Determine the [x, y] coordinate at the center of the cell enclosing the given text.  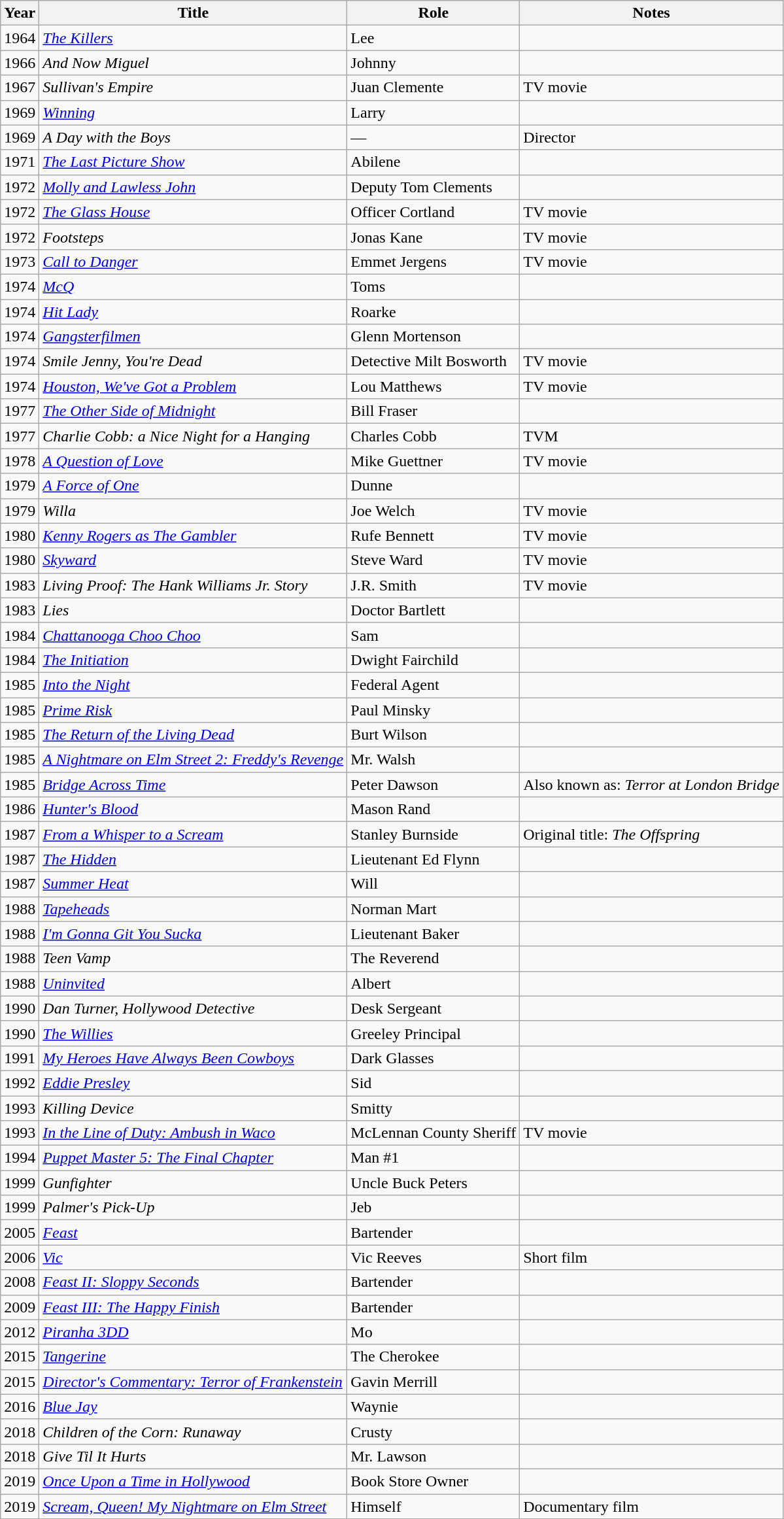
2006 [20, 1257]
The Hidden [194, 859]
Feast III: The Happy Finish [194, 1307]
Himself [434, 1506]
Molly and Lawless John [194, 187]
Original title: The Offspring [651, 834]
Joe Welch [434, 511]
Mr. Walsh [434, 760]
Greeley Principal [434, 1033]
1964 [20, 38]
Role [434, 13]
Tapeheads [194, 909]
Toms [434, 286]
Rufe Bennett [434, 536]
Dan Turner, Hollywood Detective [194, 1008]
Charles Cobb [434, 436]
Hit Lady [194, 312]
Give Til It Hurts [194, 1456]
Footsteps [194, 237]
1986 [20, 810]
Children of the Corn: Runaway [194, 1431]
J.R. Smith [434, 585]
I'm Gonna Git You Sucka [194, 934]
Sid [434, 1083]
2008 [20, 1282]
Year [20, 13]
A Day with the Boys [194, 137]
Officer Cortland [434, 212]
Larry [434, 112]
Johnny [434, 63]
Blue Jay [194, 1407]
Also known as: Terror at London Bridge [651, 785]
The Initiation [194, 660]
Short film [651, 1257]
— [434, 137]
Director [651, 137]
Charlie Cobb: a Nice Night for a Hanging [194, 436]
And Now Miguel [194, 63]
My Heroes Have Always Been Cowboys [194, 1058]
Dark Glasses [434, 1058]
Lee [434, 38]
McQ [194, 286]
A Question of Love [194, 461]
Uninvited [194, 983]
Uncle Buck Peters [434, 1183]
Jeb [434, 1208]
2005 [20, 1233]
1994 [20, 1158]
Federal Agent [434, 685]
Lieutenant Ed Flynn [434, 859]
Hunter's Blood [194, 810]
Houston, We've Got a Problem [194, 386]
2012 [20, 1332]
Lieutenant Baker [434, 934]
Feast II: Sloppy Seconds [194, 1282]
Eddie Presley [194, 1083]
Into the Night [194, 685]
Emmet Jergens [434, 262]
Skyward [194, 560]
Teen Vamp [194, 959]
Feast [194, 1233]
The Reverend [434, 959]
Man #1 [434, 1158]
1967 [20, 88]
Notes [651, 13]
Stanley Burnside [434, 834]
Piranha 3DD [194, 1332]
Killing Device [194, 1108]
The Last Picture Show [194, 162]
1971 [20, 162]
Gavin Merrill [434, 1382]
Willa [194, 511]
The Willies [194, 1033]
Dwight Fairchild [434, 660]
Peter Dawson [434, 785]
Steve Ward [434, 560]
Waynie [434, 1407]
Detective Milt Bosworth [434, 362]
Mr. Lawson [434, 1456]
The Glass House [194, 212]
The Other Side of Midnight [194, 411]
Juan Clemente [434, 88]
Summer Heat [194, 884]
Gunfighter [194, 1183]
Palmer's Pick-Up [194, 1208]
Documentary film [651, 1506]
Crusty [434, 1431]
Winning [194, 112]
Sullivan's Empire [194, 88]
Gangsterfilmen [194, 337]
Puppet Master 5: The Final Chapter [194, 1158]
1991 [20, 1058]
1978 [20, 461]
Vic [194, 1257]
Albert [434, 983]
2016 [20, 1407]
A Force of One [194, 486]
Paul Minsky [434, 709]
In the Line of Duty: Ambush in Waco [194, 1133]
Tangerine [194, 1357]
Lou Matthews [434, 386]
The Return of the Living Dead [194, 735]
The Cherokee [434, 1357]
Lies [194, 610]
1992 [20, 1083]
McLennan County Sheriff [434, 1133]
Mo [434, 1332]
The Killers [194, 38]
TVM [651, 436]
Burt Wilson [434, 735]
2009 [20, 1307]
1973 [20, 262]
Deputy Tom Clements [434, 187]
Vic Reeves [434, 1257]
Prime Risk [194, 709]
Will [434, 884]
Living Proof: The Hank Williams Jr. Story [194, 585]
Bill Fraser [434, 411]
Bridge Across Time [194, 785]
Scream, Queen! My Nightmare on Elm Street [194, 1506]
Abilene [434, 162]
Glenn Mortenson [434, 337]
Mason Rand [434, 810]
From a Whisper to a Scream [194, 834]
Chattanooga Choo Choo [194, 635]
Call to Danger [194, 262]
Kenny Rogers as The Gambler [194, 536]
Director's Commentary: Terror of Frankenstein [194, 1382]
Doctor Bartlett [434, 610]
Norman Mart [434, 909]
A Nightmare on Elm Street 2: Freddy's Revenge [194, 760]
Dunne [434, 486]
1966 [20, 63]
Smitty [434, 1108]
Jonas Kane [434, 237]
Smile Jenny, You're Dead [194, 362]
Roarke [434, 312]
Sam [434, 635]
Mike Guettner [434, 461]
Desk Sergeant [434, 1008]
Once Upon a Time in Hollywood [194, 1481]
Book Store Owner [434, 1481]
Title [194, 13]
